Determine the [x, y] coordinate at the center of the cell enclosing the given text.  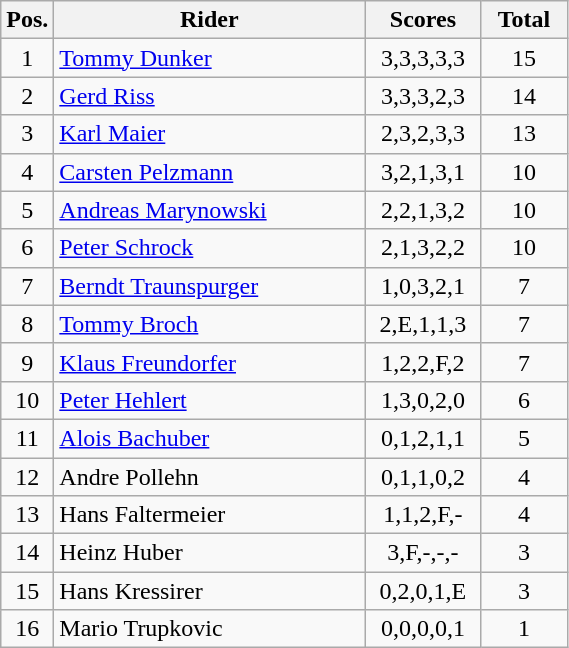
Hans Kressirer [210, 591]
0,1,2,1,1 [423, 438]
Peter Hehlert [210, 400]
Pos. [28, 20]
9 [28, 362]
Rider [210, 20]
16 [28, 629]
Peter Schrock [210, 248]
Hans Faltermeier [210, 515]
8 [28, 324]
Alois Bachuber [210, 438]
1,3,0,2,0 [423, 400]
2,3,2,3,3 [423, 134]
Karl Maier [210, 134]
Andre Pollehn [210, 477]
1,0,3,2,1 [423, 286]
11 [28, 438]
2 [28, 96]
0,2,0,1,E [423, 591]
3,2,1,3,1 [423, 172]
Gerd Riss [210, 96]
Klaus Freundorfer [210, 362]
Andreas Marynowski [210, 210]
Tommy Dunker [210, 58]
Heinz Huber [210, 553]
12 [28, 477]
1,2,2,F,2 [423, 362]
Mario Trupkovic [210, 629]
2,2,1,3,2 [423, 210]
1,1,2,F,- [423, 515]
2,E,1,1,3 [423, 324]
Berndt Traunspurger [210, 286]
Tommy Broch [210, 324]
Scores [423, 20]
Carsten Pelzmann [210, 172]
3,3,3,2,3 [423, 96]
0,1,1,0,2 [423, 477]
3,3,3,3,3 [423, 58]
3,F,-,-,- [423, 553]
0,0,0,0,1 [423, 629]
Total [524, 20]
2,1,3,2,2 [423, 248]
